Search for the cell housing the specified text and yield its [x, y] center coordinate. 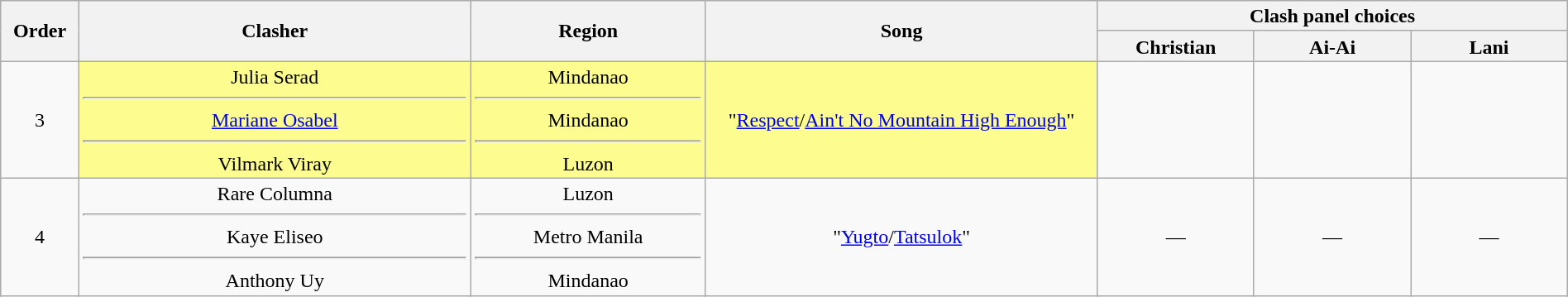
Clasher [275, 31]
Region [588, 31]
LuzonMetro ManilaMindanao [588, 237]
MindanaoMindanaoLuzon [588, 120]
Song [901, 31]
4 [40, 237]
Julia SeradMariane OsabelVilmark Viray [275, 120]
3 [40, 120]
"Yugto/Tatsulok" [901, 237]
Lani [1489, 46]
"Respect/Ain't No Mountain High Enough" [901, 120]
Ai-Ai [1331, 46]
Clash panel choices [1332, 17]
Christian [1176, 46]
Order [40, 31]
Rare ColumnaKaye EliseoAnthony Uy [275, 237]
